Capture the cell that displays the provided text and extract its [X, Y] central coordinate. 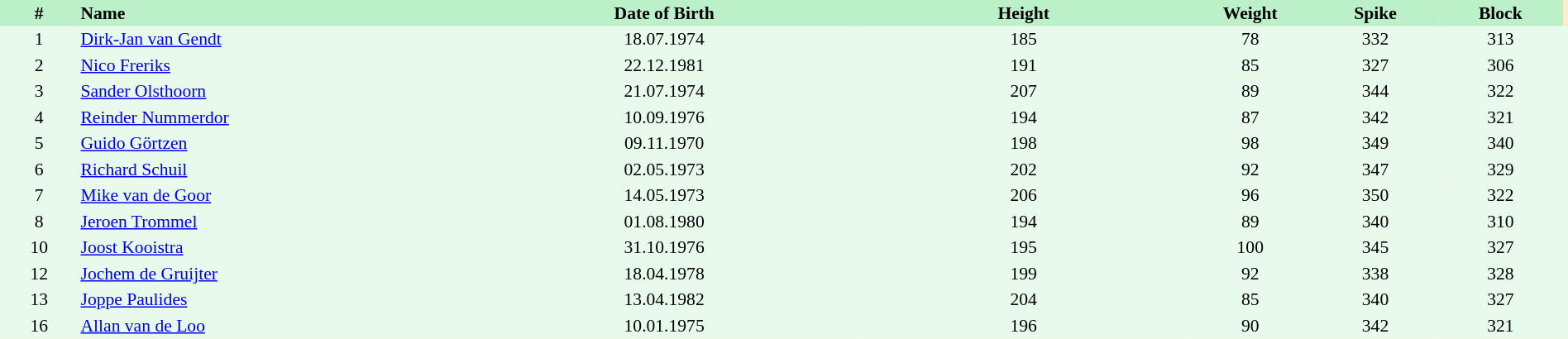
96 [1250, 195]
2 [39, 65]
Richard Schuil [273, 169]
3 [39, 91]
Mike van de Goor [273, 195]
306 [1500, 65]
195 [1024, 248]
4 [39, 117]
14.05.1973 [664, 195]
185 [1024, 40]
196 [1024, 326]
Jochem de Gruijter [273, 274]
198 [1024, 144]
Name [273, 13]
1 [39, 40]
344 [1374, 91]
328 [1500, 274]
12 [39, 274]
347 [1374, 169]
191 [1024, 65]
90 [1250, 326]
10.09.1976 [664, 117]
206 [1024, 195]
Reinder Nummerdor [273, 117]
202 [1024, 169]
5 [39, 144]
09.11.1970 [664, 144]
18.04.1978 [664, 274]
310 [1500, 222]
# [39, 13]
10.01.1975 [664, 326]
204 [1024, 299]
8 [39, 222]
Dirk-Jan van Gendt [273, 40]
350 [1374, 195]
Block [1500, 13]
Guido Görtzen [273, 144]
349 [1374, 144]
6 [39, 169]
Height [1024, 13]
01.08.1980 [664, 222]
18.07.1974 [664, 40]
313 [1500, 40]
98 [1250, 144]
Joost Kooistra [273, 248]
329 [1500, 169]
21.07.1974 [664, 91]
Date of Birth [664, 13]
Allan van de Loo [273, 326]
332 [1374, 40]
100 [1250, 248]
Joppe Paulides [273, 299]
199 [1024, 274]
31.10.1976 [664, 248]
Jeroen Trommel [273, 222]
87 [1250, 117]
Weight [1250, 13]
338 [1374, 274]
10 [39, 248]
22.12.1981 [664, 65]
13 [39, 299]
78 [1250, 40]
7 [39, 195]
Spike [1374, 13]
13.04.1982 [664, 299]
207 [1024, 91]
Sander Olsthoorn [273, 91]
02.05.1973 [664, 169]
Nico Freriks [273, 65]
345 [1374, 248]
16 [39, 326]
